Determine the (x, y) coordinate at the center of the cell enclosing the given text.  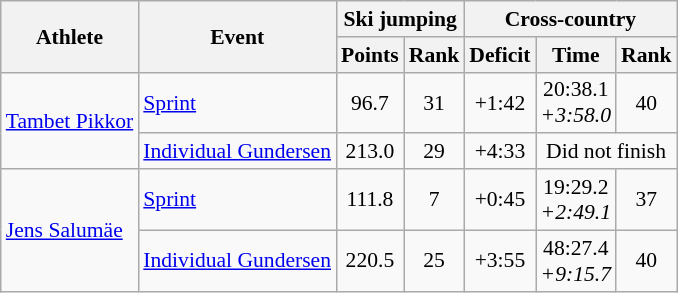
220.5 (370, 260)
Tambet Pikkor (70, 120)
Athlete (70, 36)
Cross-country (570, 19)
31 (434, 102)
+1:42 (500, 102)
+3:55 (500, 260)
29 (434, 152)
Time (576, 55)
Deficit (500, 55)
111.8 (370, 200)
20:38.1 +3:58.0 (576, 102)
Jens Salumäe (70, 230)
48:27.4 +9:15.7 (576, 260)
Ski jumping (400, 19)
Points (370, 55)
37 (646, 200)
Event (237, 36)
+4:33 (500, 152)
96.7 (370, 102)
25 (434, 260)
213.0 (370, 152)
+0:45 (500, 200)
Did not finish (606, 152)
7 (434, 200)
19:29.2 +2:49.1 (576, 200)
